Identify which cell holds the provided text, then report its (X, Y) central coordinate. 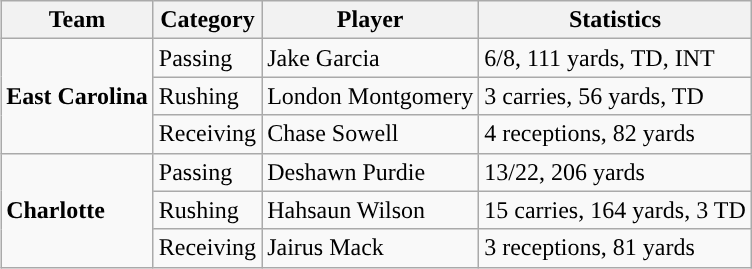
13/22, 206 yards (616, 172)
Team (78, 20)
3 receptions, 81 yards (616, 248)
London Montgomery (370, 96)
4 receptions, 82 yards (616, 134)
Chase Sowell (370, 134)
Statistics (616, 20)
Hahsaun Wilson (370, 210)
Deshawn Purdie (370, 172)
3 carries, 56 yards, TD (616, 96)
Category (207, 20)
15 carries, 164 yards, 3 TD (616, 210)
6/8, 111 yards, TD, INT (616, 58)
Player (370, 20)
Jairus Mack (370, 248)
East Carolina (78, 96)
Charlotte (78, 210)
Jake Garcia (370, 58)
